Find where the given text appears and provide that cell's center as (X, Y) coordinate. 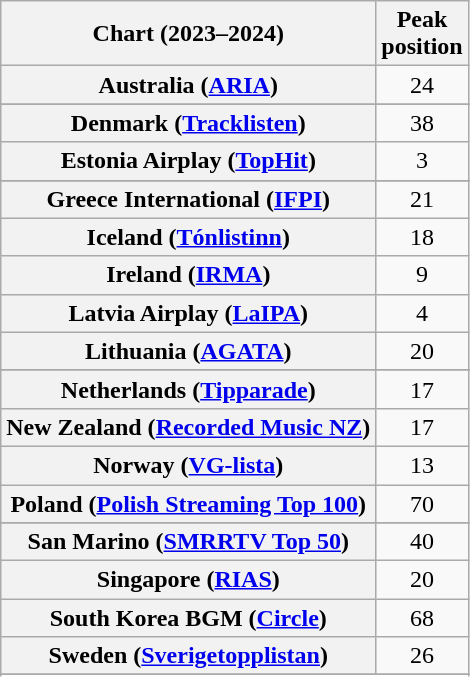
San Marino (SMRRTV Top 50) (188, 542)
Ireland (IRMA) (188, 275)
Greece International (IFPI) (188, 199)
13 (422, 465)
18 (422, 237)
Poland (Polish Streaming Top 100) (188, 503)
38 (422, 123)
Norway (VG-lista) (188, 465)
Singapore (RIAS) (188, 580)
40 (422, 542)
South Korea BGM (Circle) (188, 618)
Iceland (Tónlistinn) (188, 237)
Australia (ARIA) (188, 85)
24 (422, 85)
Peakposition (422, 34)
Lithuania (AGATA) (188, 351)
70 (422, 503)
68 (422, 618)
New Zealand (Recorded Music NZ) (188, 427)
21 (422, 199)
Latvia Airplay (LaIPA) (188, 313)
Sweden (Sverigetopplistan) (188, 656)
Denmark (Tracklisten) (188, 123)
4 (422, 313)
Estonia Airplay (TopHit) (188, 161)
3 (422, 161)
Netherlands (Tipparade) (188, 389)
26 (422, 656)
Chart (2023–2024) (188, 34)
9 (422, 275)
